For the text-containing cell, return its midpoint in (x, y) coordinate format. 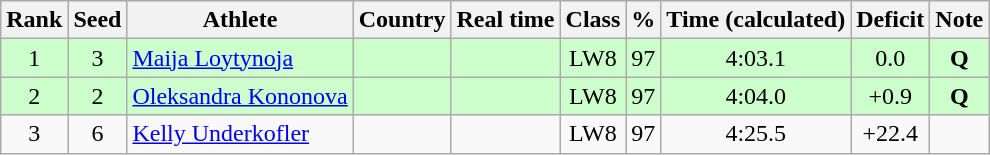
+22.4 (890, 134)
Maija Loytynoja (240, 58)
Country (402, 20)
4:04.0 (756, 96)
Deficit (890, 20)
4:25.5 (756, 134)
Oleksandra Kononova (240, 96)
Real time (506, 20)
+0.9 (890, 96)
Athlete (240, 20)
% (644, 20)
Note (960, 20)
Kelly Underkofler (240, 134)
Seed (98, 20)
1 (34, 58)
0.0 (890, 58)
Time (calculated) (756, 20)
Rank (34, 20)
4:03.1 (756, 58)
6 (98, 134)
Class (593, 20)
